Extract the [x, y] coordinate from the center of the cell holding the provided text.  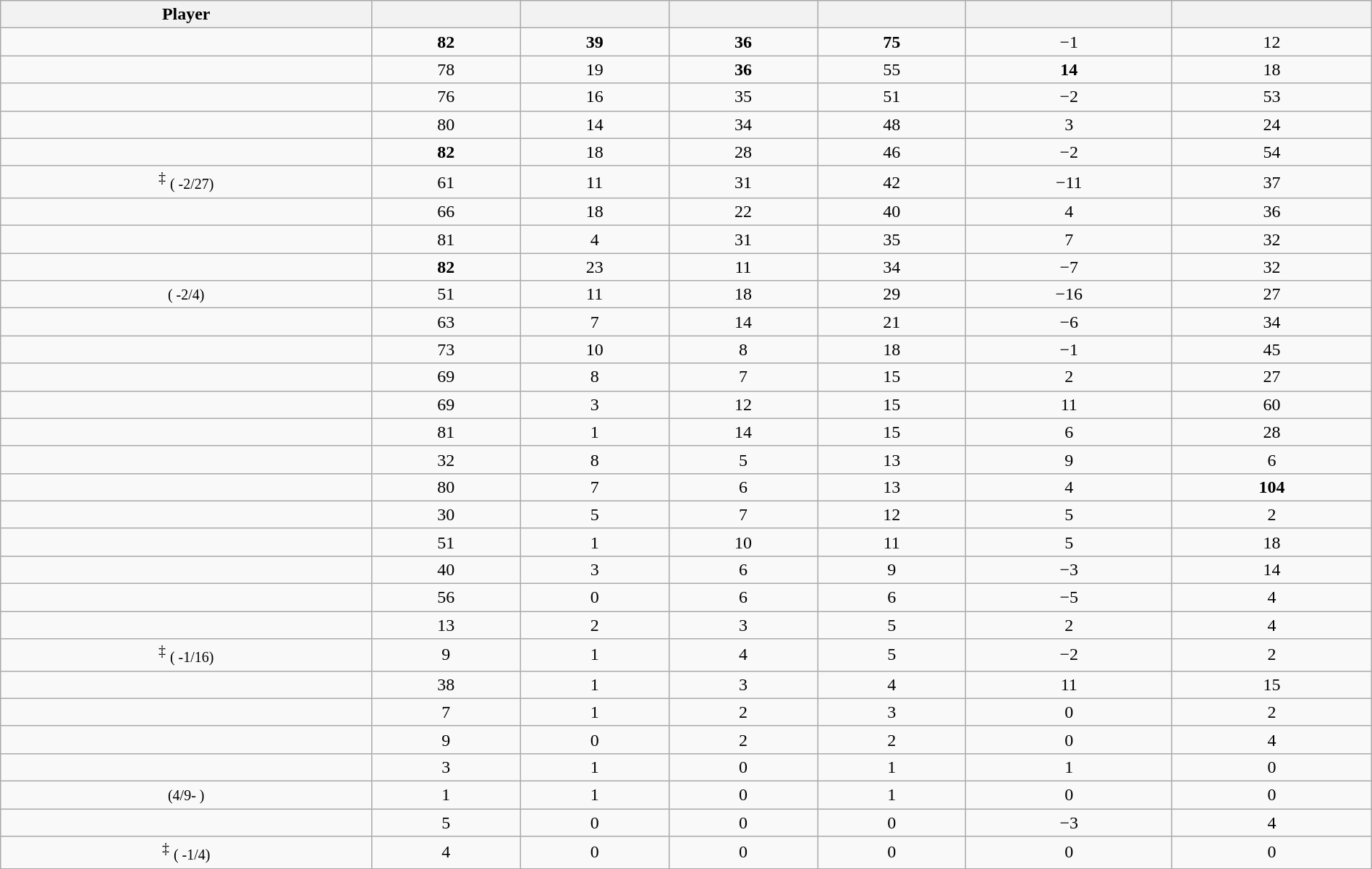
54 [1272, 152]
39 [595, 42]
37 [1272, 182]
30 [446, 514]
45 [1272, 349]
104 [1272, 487]
‡ ( -2/27) [187, 182]
75 [892, 42]
63 [446, 322]
(4/9- ) [187, 794]
19 [595, 69]
55 [892, 69]
78 [446, 69]
61 [446, 182]
38 [446, 684]
24 [1272, 124]
42 [892, 182]
48 [892, 124]
( -2/4) [187, 294]
‡ ( -1/16) [187, 656]
23 [595, 267]
46 [892, 152]
66 [446, 212]
73 [446, 349]
−6 [1070, 322]
22 [742, 212]
−7 [1070, 267]
60 [1272, 404]
21 [892, 322]
16 [595, 97]
53 [1272, 97]
‡ ( -1/4) [187, 852]
−16 [1070, 294]
76 [446, 97]
−11 [1070, 182]
Player [187, 14]
56 [446, 598]
−5 [1070, 598]
29 [892, 294]
